Pinpoint the cell where the given text exists, returning its (x, y) midpoint coordinate. 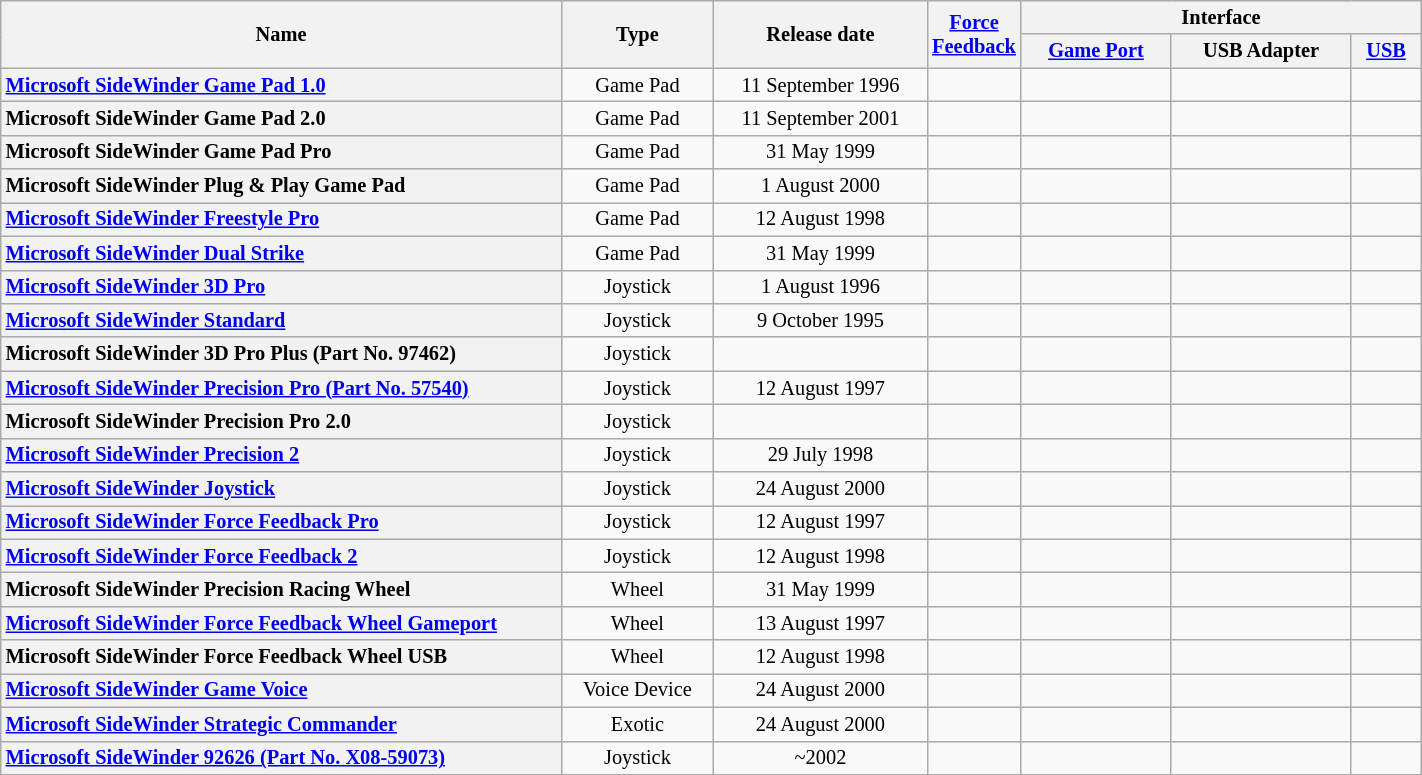
Microsoft SideWinder Precision Pro (Part No. 57540) (281, 388)
Type (637, 34)
USB Adapter (1261, 51)
Microsoft SideWinder Precision 2 (281, 455)
Game Port (1096, 51)
Microsoft SideWinder Force Feedback Wheel USB (281, 657)
Force Feedback (974, 34)
Microsoft SideWinder Strategic Commander (281, 724)
1 August 1996 (821, 287)
Microsoft SideWinder Dual Strike (281, 253)
Microsoft SideWinder Game Voice (281, 690)
Microsoft SideWinder 3D Pro (281, 287)
Microsoft SideWinder Plug & Play Game Pad (281, 186)
Microsoft SideWinder Precision Pro 2.0 (281, 421)
~2002 (821, 758)
1 August 2000 (821, 186)
Microsoft SideWinder Force Feedback Pro (281, 522)
Microsoft SideWinder Game Pad 2.0 (281, 118)
Microsoft SideWinder Joystick (281, 489)
Release date (821, 34)
29 July 1998 (821, 455)
Microsoft SideWinder 92626 (Part No. X08-59073) (281, 758)
13 August 1997 (821, 623)
Microsoft SideWinder Force Feedback Wheel Gameport (281, 623)
Name (281, 34)
Microsoft SideWinder Standard (281, 320)
Exotic (637, 724)
Microsoft SideWinder Game Pad Pro (281, 152)
USB (1386, 51)
Interface (1221, 17)
Microsoft SideWinder Game Pad 1.0 (281, 85)
Microsoft SideWinder Force Feedback 2 (281, 556)
Voice Device (637, 690)
11 September 1996 (821, 85)
9 October 1995 (821, 320)
Microsoft SideWinder Freestyle Pro (281, 219)
11 September 2001 (821, 118)
Microsoft SideWinder Precision Racing Wheel (281, 589)
Microsoft SideWinder 3D Pro Plus (Part No. 97462) (281, 354)
